Detect which cell encompasses the target text, then output its [x, y] center coordinate. 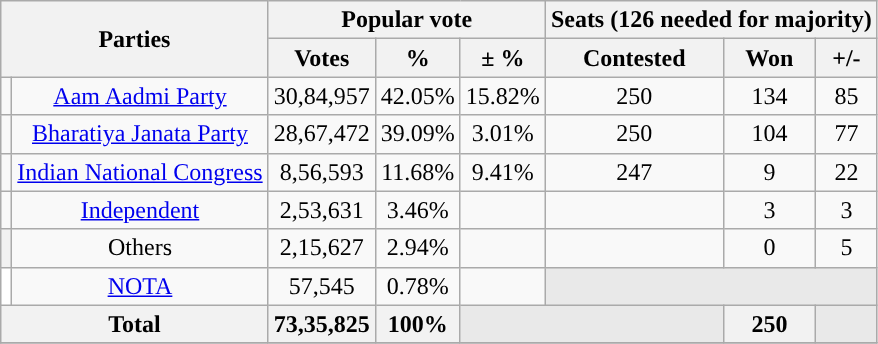
22 [847, 172]
9 [769, 172]
Independent [140, 210]
2,15,627 [322, 248]
Bharatiya Janata Party [140, 134]
Won [769, 58]
Contested [634, 58]
2.94% [418, 248]
57,545 [322, 286]
73,35,825 [322, 324]
28,67,472 [322, 134]
39.09% [418, 134]
Others [140, 248]
134 [769, 96]
30,84,957 [322, 96]
Total [134, 324]
247 [634, 172]
8,56,593 [322, 172]
Popular vote [406, 20]
Aam Aadmi Party [140, 96]
Indian National Congress [140, 172]
3.46% [418, 210]
3.01% [502, 134]
104 [769, 134]
0.78% [418, 286]
Votes [322, 58]
± % [502, 58]
Parties [134, 39]
2,53,631 [322, 210]
100% [418, 324]
85 [847, 96]
+/- [847, 58]
% [418, 58]
0 [769, 248]
9.41% [502, 172]
NOTA [140, 286]
15.82% [502, 96]
Seats (126 needed for majority) [711, 20]
5 [847, 248]
42.05% [418, 96]
11.68% [418, 172]
77 [847, 134]
